Pinpoint the cell where the given text exists, returning its (x, y) midpoint coordinate. 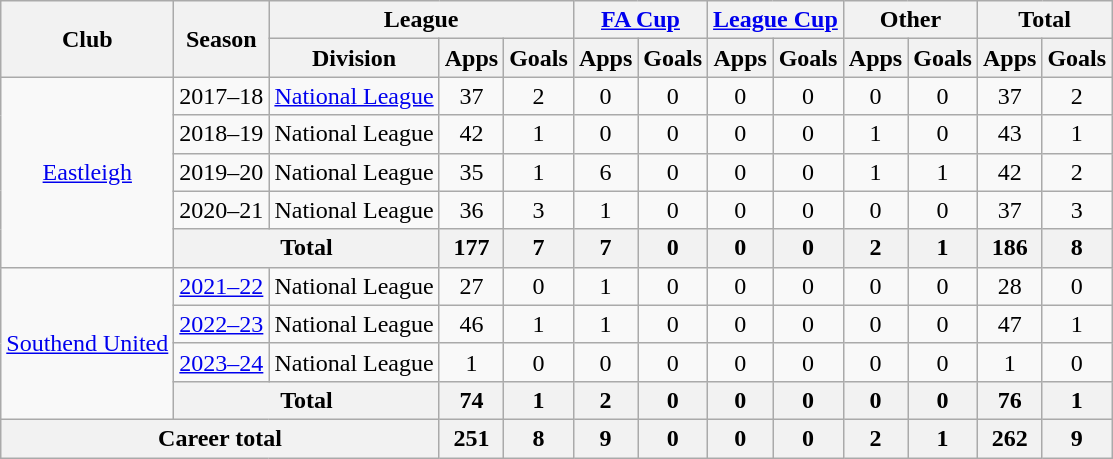
Other (910, 20)
2022–23 (222, 324)
76 (1009, 400)
186 (1009, 248)
League (421, 20)
36 (471, 210)
251 (471, 438)
28 (1009, 286)
2017–18 (222, 96)
Season (222, 39)
FA Cup (640, 20)
Eastleigh (88, 172)
Division (354, 58)
47 (1009, 324)
27 (471, 286)
Club (88, 39)
Southend United (88, 343)
2020–21 (222, 210)
2019–20 (222, 172)
74 (471, 400)
6 (605, 172)
2021–22 (222, 286)
262 (1009, 438)
46 (471, 324)
35 (471, 172)
League Cup (776, 20)
Career total (220, 438)
177 (471, 248)
43 (1009, 134)
2018–19 (222, 134)
2023–24 (222, 362)
